Output the (X, Y) coordinate of the center of the cell containing the given text.  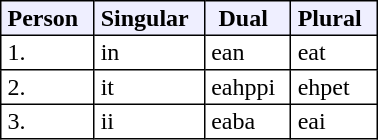
eai (334, 121)
Person (48, 18)
eaba (247, 121)
Dual (247, 18)
in (150, 52)
it (150, 87)
Plural (334, 18)
1. (48, 52)
Singular (150, 18)
ean (247, 52)
ehpet (334, 87)
eat (334, 52)
eahppi (247, 87)
3. (48, 121)
2. (48, 87)
ii (150, 121)
